Return the (X, Y) coordinate for the center point of the cell that contains the specified text.  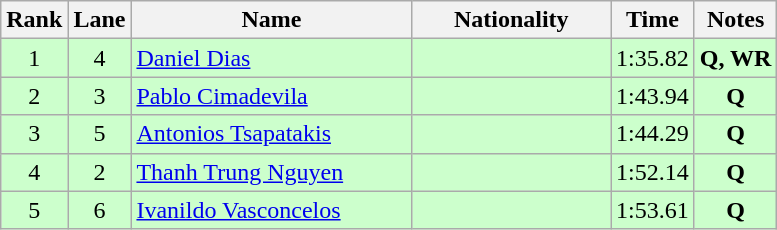
Notes (736, 20)
Time (653, 20)
Q, WR (736, 58)
Name (272, 20)
1:44.29 (653, 134)
1:53.61 (653, 210)
Rank (34, 20)
Nationality (512, 20)
Ivanildo Vasconcelos (272, 210)
1 (34, 58)
1:52.14 (653, 172)
Daniel Dias (272, 58)
1:35.82 (653, 58)
6 (100, 210)
1:43.94 (653, 96)
Pablo Cimadevila (272, 96)
Lane (100, 20)
Antonios Tsapatakis (272, 134)
Thanh Trung Nguyen (272, 172)
